Detect which cell encompasses the target text, then output its [X, Y] center coordinate. 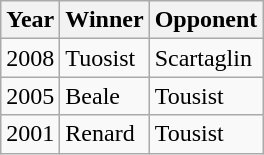
Scartaglin [206, 58]
2005 [30, 96]
Opponent [206, 20]
2001 [30, 134]
Winner [104, 20]
Tuosist [104, 58]
2008 [30, 58]
Beale [104, 96]
Year [30, 20]
Renard [104, 134]
